Determine the [X, Y] coordinate at the center of the cell enclosing the given text.  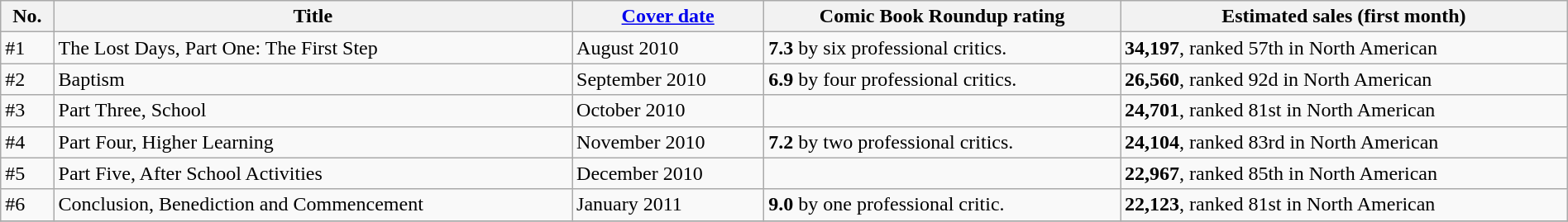
24,701, ranked 81st in North American [1345, 111]
August 2010 [668, 48]
#4 [27, 142]
22,123, ranked 81st in North American [1345, 205]
Conclusion, Benediction and Commencement [313, 205]
January 2011 [668, 205]
34,197, ranked 57th in North American [1345, 48]
22,967, ranked 85th in North American [1345, 173]
November 2010 [668, 142]
Cover date [668, 17]
Baptism [313, 79]
Estimated sales (first month) [1345, 17]
26,560, ranked 92d in North American [1345, 79]
Part Four, Higher Learning [313, 142]
6.9 by four professional critics. [943, 79]
No. [27, 17]
October 2010 [668, 111]
Comic Book Roundup rating [943, 17]
24,104, ranked 83rd in North American [1345, 142]
7.3 by six professional critics. [943, 48]
September 2010 [668, 79]
#1 [27, 48]
#6 [27, 205]
Part Five, After School Activities [313, 173]
#2 [27, 79]
December 2010 [668, 173]
7.2 by two professional critics. [943, 142]
The Lost Days, Part One: The First Step [313, 48]
#3 [27, 111]
#5 [27, 173]
Part Three, School [313, 111]
Title [313, 17]
9.0 by one professional critic. [943, 205]
